Extract the [X, Y] coordinate from the center of the cell holding the provided text.  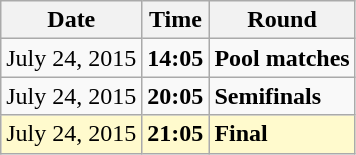
Time [176, 20]
14:05 [176, 58]
Final [282, 134]
Round [282, 20]
20:05 [176, 96]
Semifinals [282, 96]
Date [72, 20]
21:05 [176, 134]
Pool matches [282, 58]
